Provide the (x, y) coordinate of the cell's center where the given text is located.  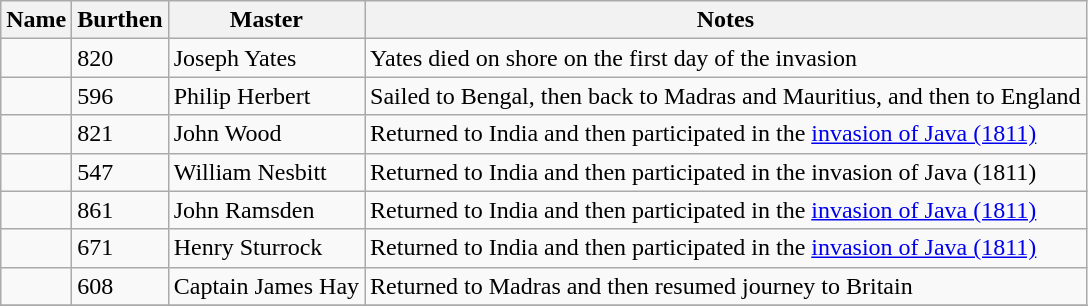
William Nesbitt (266, 172)
Name (36, 20)
861 (120, 210)
596 (120, 96)
608 (120, 286)
Joseph Yates (266, 58)
547 (120, 172)
Captain James Hay (266, 286)
671 (120, 248)
Notes (726, 20)
Burthen (120, 20)
John Ramsden (266, 210)
Master (266, 20)
Returned to Madras and then resumed journey to Britain (726, 286)
Henry Sturrock (266, 248)
Philip Herbert (266, 96)
Sailed to Bengal, then back to Madras and Mauritius, and then to England (726, 96)
821 (120, 134)
John Wood (266, 134)
Yates died on shore on the first day of the invasion (726, 58)
820 (120, 58)
